From the cell containing the given text, extract its center point as (X, Y) coordinate. 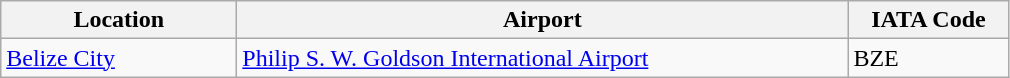
Location (119, 20)
Airport (542, 20)
Belize City (119, 58)
Philip S. W. Goldson International Airport (542, 58)
IATA Code (928, 20)
BZE (928, 58)
